Scan for the cell matching the given text and deliver its (x, y) coordinate at center. 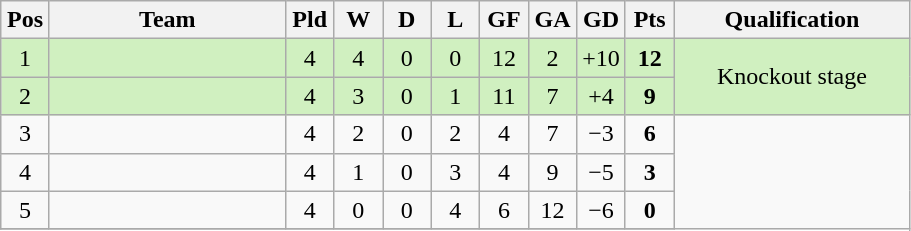
Knockout stage (792, 77)
Pts (650, 20)
+4 (602, 96)
+10 (602, 58)
D (406, 20)
11 (504, 96)
−6 (602, 210)
GF (504, 20)
Qualification (792, 20)
Pos (26, 20)
GD (602, 20)
W (358, 20)
Team (167, 20)
L (456, 20)
GA (552, 20)
5 (26, 210)
−5 (602, 172)
−3 (602, 134)
Pld (310, 20)
